Output the (X, Y) coordinate of the center of the cell containing the given text.  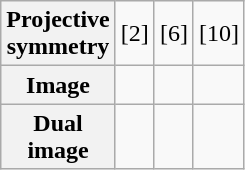
[2] (134, 34)
Image (58, 85)
Projectivesymmetry (58, 34)
[6] (174, 34)
Dualimage (58, 136)
[10] (218, 34)
